Return the [x, y] coordinate for the center point of the cell that contains the specified text.  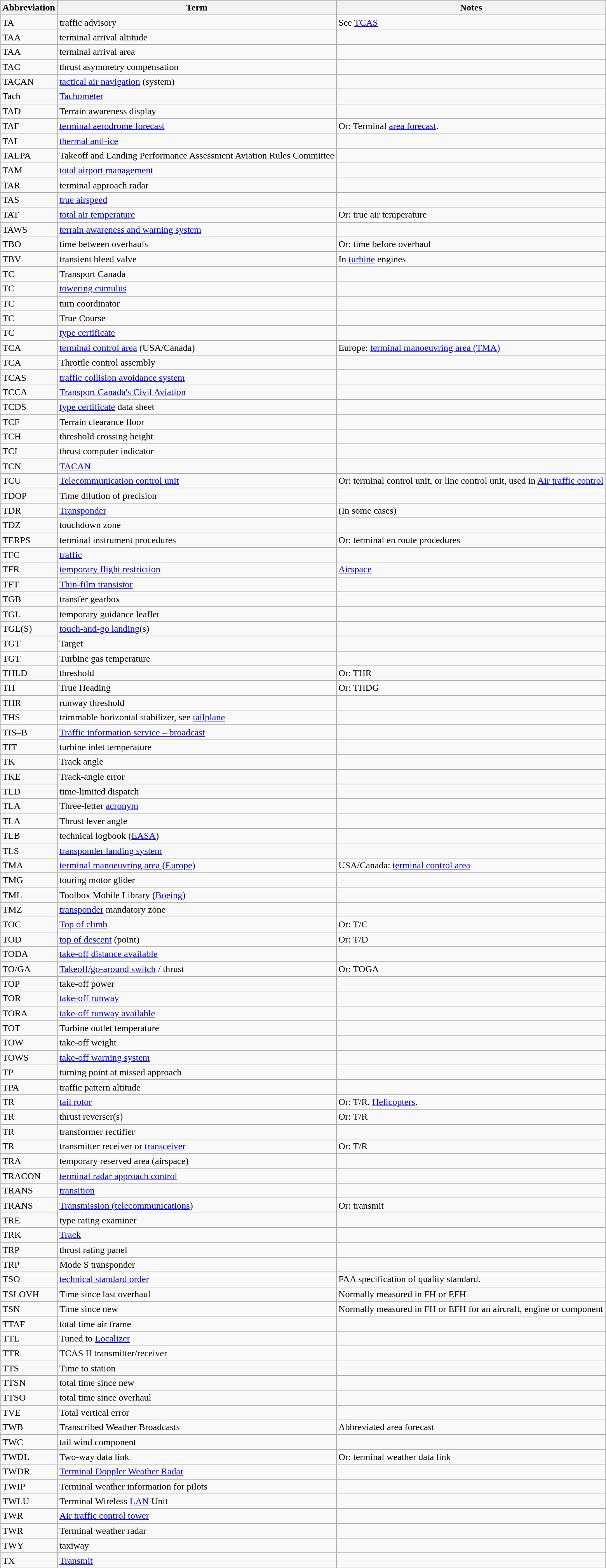
Or: T/C [471, 925]
TRA [29, 1161]
TAC [29, 67]
TH [29, 688]
USA/Canada: terminal control area [471, 865]
TML [29, 895]
TBO [29, 244]
In turbine engines [471, 259]
TMG [29, 880]
traffic [197, 555]
TOD [29, 939]
type certificate data sheet [197, 407]
touch-and-go landing(s) [197, 629]
TOWS [29, 1058]
Terminal Wireless LAN Unit [197, 1501]
Airspace [471, 570]
TBV [29, 259]
True Heading [197, 688]
tail rotor [197, 1102]
Notes [471, 8]
TAF [29, 126]
thermal anti-ice [197, 141]
Time since new [197, 1309]
terminal radar approach control [197, 1176]
Or: terminal weather data link [471, 1457]
terminal control area (USA/Canada) [197, 348]
time-limited dispatch [197, 791]
Or: time before overhaul [471, 244]
TDOP [29, 496]
TFT [29, 584]
TSO [29, 1279]
FAA specification of quality standard. [471, 1279]
TCDS [29, 407]
Or: T/R. Helicopters. [471, 1102]
TOT [29, 1028]
TIS–B [29, 732]
turning point at missed approach [197, 1072]
threshold [197, 673]
TAM [29, 170]
type certificate [197, 333]
TWDR [29, 1472]
Terminal weather information for pilots [197, 1486]
Or: T/D [471, 939]
Or: terminal en route procedures [471, 540]
threshold crossing height [197, 437]
Track [197, 1235]
TWC [29, 1442]
Term [197, 8]
touring motor glider [197, 880]
TGB [29, 599]
Europe: terminal manoeuvring area (TMA) [471, 348]
TOW [29, 1043]
TALPA [29, 155]
TTAF [29, 1324]
Total vertical error [197, 1413]
TP [29, 1072]
Traffic information service – broadcast [197, 732]
tail wind component [197, 1442]
trimmable horizontal stabilizer, see tailplane [197, 718]
TK [29, 762]
Or: THDG [471, 688]
TTR [29, 1353]
Mode S transponder [197, 1265]
Turbine outlet temperature [197, 1028]
TWDL [29, 1457]
TCAS II transmitter/receiver [197, 1353]
TCCA [29, 392]
Top of climb [197, 925]
time between overhauls [197, 244]
TOR [29, 998]
Or: transmit [471, 1206]
TDR [29, 510]
terminal arrival area [197, 52]
TCN [29, 466]
TCU [29, 481]
Tachometer [197, 96]
TSLOVH [29, 1294]
temporary reserved area (airspace) [197, 1161]
TAWS [29, 230]
traffic pattern altitude [197, 1087]
Takeoff/go-around switch / thrust [197, 969]
Abbreviation [29, 8]
Time dilution of precision [197, 496]
TGL [29, 614]
type rating examiner [197, 1220]
TCH [29, 437]
Transcribed Weather Broadcasts [197, 1427]
Terminal Doppler Weather Radar [197, 1472]
TRE [29, 1220]
Time to station [197, 1368]
total airport management [197, 170]
transfer gearbox [197, 599]
total air temperature [197, 215]
transient bleed valve [197, 259]
TWIP [29, 1486]
TWB [29, 1427]
TOC [29, 925]
Turbine gas temperature [197, 659]
technical standard order [197, 1279]
Transport Canada's Civil Aviation [197, 392]
take-off warning system [197, 1058]
Air traffic control tower [197, 1516]
TLD [29, 791]
Track angle [197, 762]
TIT [29, 747]
transponder mandatory zone [197, 910]
technical logbook (EASA) [197, 836]
TAS [29, 200]
True Course [197, 318]
thrust computer indicator [197, 451]
Or: THR [471, 673]
Terrain awareness display [197, 111]
TAR [29, 185]
TTS [29, 1368]
Terminal weather radar [197, 1531]
TLB [29, 836]
Three-letter acronym [197, 806]
Takeoff and Landing Performance Assessment Aviation Rules Committee [197, 155]
touchdown zone [197, 525]
Tuned to Localizer [197, 1338]
TCF [29, 422]
thrust asymmetry compensation [197, 67]
thrust rating panel [197, 1250]
Transport Canada [197, 274]
Normally measured in FH or EFH for an aircraft, engine or component [471, 1309]
total time since overhaul [197, 1398]
tactical air navigation (system) [197, 82]
Normally measured in FH or EFH [471, 1294]
TSN [29, 1309]
take-off distance available [197, 954]
TGL(S) [29, 629]
See TCAS [471, 23]
TKE [29, 777]
take-off runway [197, 998]
TTSN [29, 1383]
traffic collision avoidance system [197, 377]
TTL [29, 1338]
terminal approach radar [197, 185]
TOP [29, 984]
transmitter receiver or transceiver [197, 1146]
take-off weight [197, 1043]
Two-way data link [197, 1457]
terminal arrival altitude [197, 37]
transformer rectifier [197, 1132]
transition [197, 1191]
TFC [29, 555]
TO/GA [29, 969]
TCAS [29, 377]
TWY [29, 1545]
traffic advisory [197, 23]
Transmission (telecommunications) [197, 1206]
total time air frame [197, 1324]
TAD [29, 111]
TPA [29, 1087]
Transmit [197, 1560]
Transponder [197, 510]
Or: TOGA [471, 969]
Thin-film transistor [197, 584]
terminal aerodrome forecast [197, 126]
Or: true air temperature [471, 215]
Time since last overhaul [197, 1294]
take-off power [197, 984]
TWLU [29, 1501]
Track-angle error [197, 777]
TERPS [29, 540]
thrust reverser(s) [197, 1117]
TVE [29, 1413]
TCI [29, 451]
TAT [29, 215]
top of descent (point) [197, 939]
TRK [29, 1235]
TMZ [29, 910]
(In some cases) [471, 510]
true airspeed [197, 200]
turn coordinator [197, 303]
TLS [29, 850]
terminal instrument procedures [197, 540]
Or: terminal control unit, or line control unit, used in Air traffic control [471, 481]
transponder landing system [197, 850]
Telecommunication control unit [197, 481]
take-off runway available [197, 1013]
Throttle control assembly [197, 362]
TODA [29, 954]
TORA [29, 1013]
THR [29, 703]
terminal manoeuvring area (Europe) [197, 865]
temporary flight restriction [197, 570]
THS [29, 718]
runway threshold [197, 703]
Thrust lever angle [197, 821]
TDZ [29, 525]
terrain awareness and warning system [197, 230]
TAI [29, 141]
TMA [29, 865]
TTSO [29, 1398]
total time since new [197, 1383]
Toolbox Mobile Library (Boeing) [197, 895]
TX [29, 1560]
Abbreviated area forecast [471, 1427]
towering cumulus [197, 289]
TA [29, 23]
Tach [29, 96]
TFR [29, 570]
temporary guidance leaflet [197, 614]
Or: Terminal area forecast. [471, 126]
taxiway [197, 1545]
Target [197, 643]
TRACON [29, 1176]
turbine inlet temperature [197, 747]
THLD [29, 673]
Terrain clearance floor [197, 422]
